Find where the given text appears and provide that cell's center as (X, Y) coordinate. 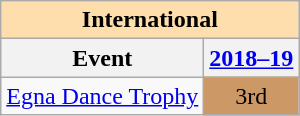
Event (102, 58)
International (150, 20)
3rd (252, 96)
Egna Dance Trophy (102, 96)
2018–19 (252, 58)
